Output the [X, Y] coordinate of the center of the cell containing the given text.  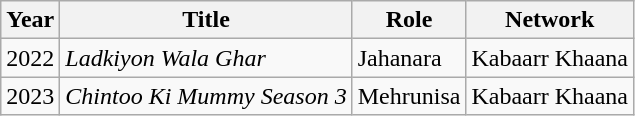
2022 [30, 58]
Role [409, 20]
Ladkiyon Wala Ghar [206, 58]
Title [206, 20]
Year [30, 20]
Network [550, 20]
Mehrunisa [409, 96]
Chintoo Ki Mummy Season 3 [206, 96]
Jahanara [409, 58]
2023 [30, 96]
